Identify which cell holds the provided text, then report its (X, Y) central coordinate. 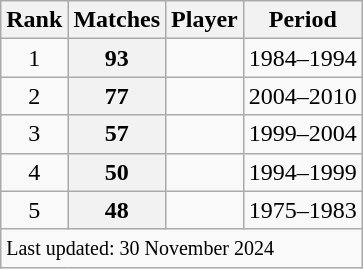
Rank (34, 20)
Period (302, 20)
Last updated: 30 November 2024 (182, 248)
1984–1994 (302, 58)
93 (117, 58)
48 (117, 210)
57 (117, 134)
77 (117, 96)
4 (34, 172)
1 (34, 58)
50 (117, 172)
1994–1999 (302, 172)
2004–2010 (302, 96)
1999–2004 (302, 134)
1975–1983 (302, 210)
Matches (117, 20)
Player (205, 20)
3 (34, 134)
2 (34, 96)
5 (34, 210)
